For the text-containing cell, return its midpoint in [x, y] coordinate format. 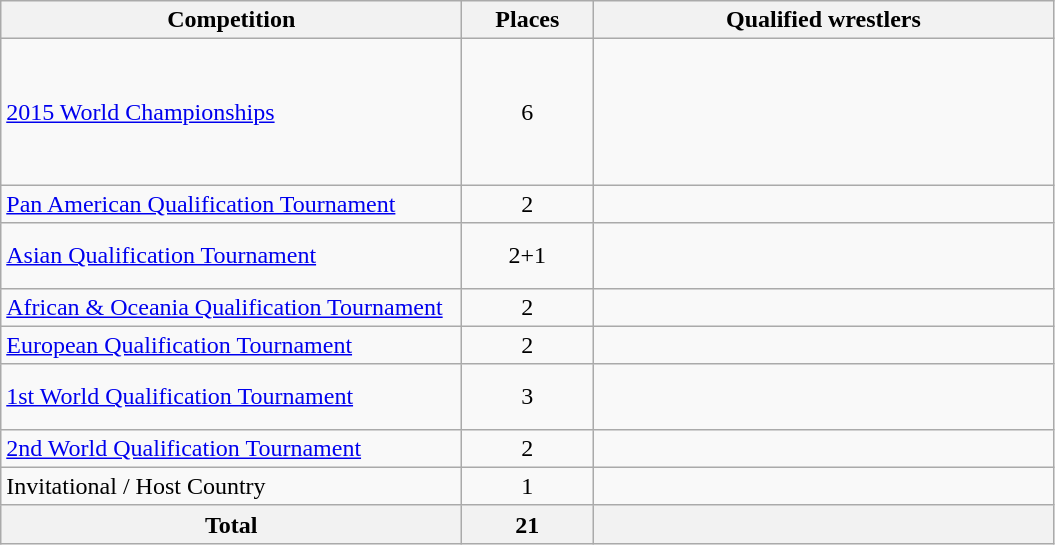
Qualified wrestlers [824, 20]
European Qualification Tournament [232, 345]
African & Oceania Qualification Tournament [232, 307]
Competition [232, 20]
Total [232, 524]
2nd World Qualification Tournament [232, 448]
Pan American Qualification Tournament [232, 204]
Asian Qualification Tournament [232, 256]
1 [528, 486]
21 [528, 524]
2015 World Championships [232, 112]
3 [528, 396]
6 [528, 112]
Places [528, 20]
1st World Qualification Tournament [232, 396]
Invitational / Host Country [232, 486]
2+1 [528, 256]
